Locate the cell with the specified text and output its [X, Y] center coordinate. 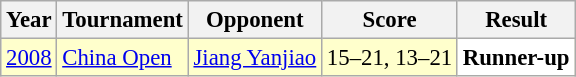
China Open [122, 58]
Runner-up [516, 58]
Result [516, 20]
Tournament [122, 20]
15–21, 13–21 [390, 58]
Jiang Yanjiao [254, 58]
Opponent [254, 20]
2008 [29, 58]
Year [29, 20]
Score [390, 20]
